Provide the [X, Y] coordinate of the cell's center where the given text is located.  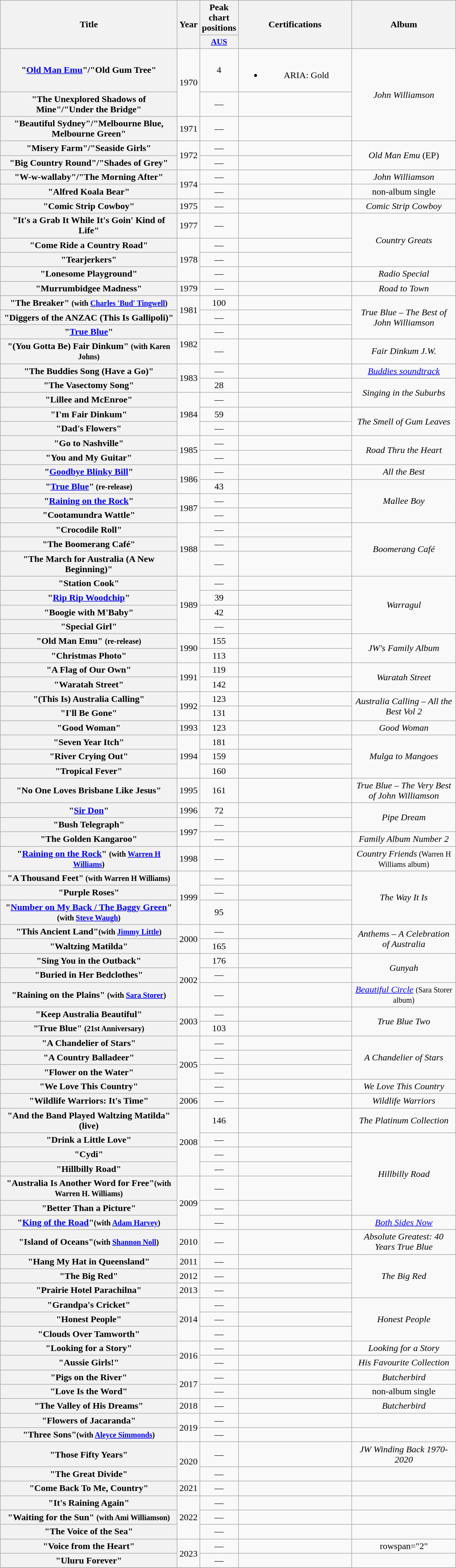
Old Man Emu (EP) [404, 156]
"The Valley of His Dreams" [89, 1406]
59 [219, 414]
"Murrumbidgee Madness" [89, 288]
AUS [219, 42]
1974 [189, 184]
146 [219, 1120]
"True Blue" [89, 332]
"Three Sons"(with Aleyce Simmonds) [89, 1435]
2002 [189, 980]
2012 [189, 1276]
Fair Dinkum J.W. [404, 351]
"It's a Grab It While It's Goin' Kind of Life" [89, 225]
His Favourite Collection [404, 1362]
Gunyah [404, 968]
"Clouds Over Tamworth" [89, 1334]
The Way It Is [404, 898]
"Sir Don" [89, 810]
"Buried in Her Bedclothes" [89, 975]
"Voice from the Heart" [89, 1546]
"Those Fifty Years" [89, 1455]
"A Country Balladeer" [89, 1057]
2013 [189, 1290]
"The Buddies Song (Have a Go)" [89, 371]
"The Great Divide" [89, 1474]
Buddies soundtrack [404, 371]
"(This Is) Australia Calling" [89, 699]
161 [219, 791]
All the Best [404, 472]
176 [219, 961]
"Good Woman" [89, 728]
"Goodbye Blinky Bill" [89, 472]
"True Blue" (21st Anniversary) [89, 1029]
Pipe Dream [404, 817]
1988 [189, 549]
"Waltzing Matilda" [89, 946]
"This Ancient Land"(with Jimmy Little) [89, 932]
"Sing You in the Outback" [89, 961]
True Blue – The Best of John Williamson [404, 317]
Family Album Number 2 [404, 839]
2014 [189, 1319]
39 [219, 598]
2008 [189, 1142]
"A Thousand Feet" (with Warren H Williams) [89, 878]
Mulga to Mangoes [404, 756]
"Old Man Emu"/"Old Gum Tree" [89, 70]
72 [219, 810]
1985 [189, 450]
1986 [189, 479]
100 [219, 303]
The Big Red [404, 1276]
Beautiful Circle (Sara Storer album) [404, 995]
"The Unexplored Shadows of Mine"/"Under the Bridge" [89, 104]
"Flowers of Jacaranda" [89, 1420]
165 [219, 946]
2016 [189, 1355]
142 [219, 684]
rowspan="2" [404, 1546]
Absolute Greatest: 40 Years True Blue [404, 1242]
"Christmas Photo" [89, 656]
1998 [189, 858]
2017 [189, 1384]
"Misery Farm"/"Seaside Girls" [89, 148]
"The Golden Kangaroo" [89, 839]
Hillbilly Road [404, 1174]
A Chandelier of Stars [404, 1057]
"Flower on the Water" [89, 1072]
1981 [189, 310]
"Special Girl" [89, 627]
"Island of Oceans"(with Shannon Noll) [89, 1242]
"Dad's Flowers" [89, 429]
42 [219, 612]
"The Boomerang Café" [89, 544]
"Station Cook" [89, 583]
113 [219, 656]
Waratah Street [404, 677]
"Tearjerkers" [89, 259]
2000 [189, 939]
"Go to Nashville" [89, 443]
"W-w-wallaby"/"The Morning After" [89, 177]
Comic Strip Cowboy [404, 206]
Both Sides Now [404, 1222]
"Raining on the Rock" (with Warren H Williams) [89, 858]
2022 [189, 1517]
Road Thru the Heart [404, 450]
2018 [189, 1406]
119 [219, 670]
"Old Man Emu" (re-release) [89, 641]
"You and My Guitar" [89, 458]
"Honest People" [89, 1319]
1979 [189, 288]
"Drink a Little Love" [89, 1140]
1970 [189, 82]
Australia Calling – All the Best Vol 2 [404, 706]
"Pigs on the River" [89, 1377]
Certifications [295, 25]
"River Crying Out" [89, 756]
JW Winding Back 1970-2020 [404, 1455]
1984 [189, 414]
1972 [189, 156]
"Uluru Forever" [89, 1560]
"No One Loves Brisbane Like Jesus" [89, 791]
Wildlife Warriors [404, 1101]
"Waiting for the Sun" (with Ami Williamson) [89, 1517]
"And the Band Played Waltzing Matilda" (live) [89, 1120]
1993 [189, 728]
2019 [189, 1428]
"Hillbilly Road" [89, 1169]
"Rip Rip Woodchip" [89, 598]
"A Flag of Our Own" [89, 670]
"Wildlife Warriors: It's Time" [89, 1101]
1990 [189, 648]
"Comic Strip Cowboy" [89, 206]
"The Big Red" [89, 1276]
43 [219, 486]
2005 [189, 1065]
1983 [189, 378]
"Prairie Hotel Parachilna" [89, 1290]
"Bush Telegraph" [89, 824]
1994 [189, 756]
Country Friends (Warren H Williams album) [404, 858]
2021 [189, 1488]
"Grandpa's Cricket" [89, 1305]
Singing in the Suburbs [404, 393]
"King of the Road"(with Adam Harvey) [89, 1222]
The Platinum Collection [404, 1120]
2020 [189, 1461]
1982 [189, 344]
181 [219, 742]
"Big Country Round"/"Shades of Grey" [89, 163]
"(You Gotta Be) Fair Dinkum" (with Karen Johns) [89, 351]
4 [219, 70]
"Waratah Street" [89, 684]
Album [404, 25]
Warragul [404, 605]
"Raining on the Plains" (with Sara Storer) [89, 995]
28 [219, 385]
Title [89, 25]
"The Vasectomy Song" [89, 385]
"The March for Australia (A New Beginning)" [89, 564]
1996 [189, 810]
The Smell of Gum Leaves [404, 421]
1992 [189, 706]
"Keep Australia Beautiful" [89, 1014]
95 [219, 912]
2003 [189, 1021]
"Love Is the Word" [89, 1392]
"Cootamundra Wattle" [89, 515]
"Diggers of the ANZAC (This Is Gallipoli)" [89, 317]
Boomerang Café [404, 549]
"Looking for a Story" [89, 1348]
"I'll Be Gone" [89, 713]
"True Blue" (re-release) [89, 486]
1997 [189, 832]
Looking for a Story [404, 1348]
"Boogie with M'Baby" [89, 612]
Road to Town [404, 288]
"We Love This Country" [89, 1086]
"Better Than a Picture" [89, 1208]
"Crocodile Roll" [89, 530]
1978 [189, 259]
Honest People [404, 1319]
"Australia Is Another Word for Free"(with Warren H. Williams) [89, 1188]
"Tropical Fever" [89, 771]
"Beautiful Sydney"/"Melbourne Blue, Melbourne Green" [89, 129]
True Blue – The Very Best of John Williamson [404, 791]
2009 [189, 1203]
"A Chandelier of Stars" [89, 1043]
True Blue Two [404, 1021]
We Love This Country [404, 1086]
"Hang My Hat in Queensland" [89, 1261]
Anthems – A Celebration of Australia [404, 939]
"Lonesome Playground" [89, 274]
ARIA: Gold [295, 70]
2010 [189, 1242]
1987 [189, 508]
Country Greats [404, 240]
"I'm Fair Dinkum" [89, 414]
"Come Back To Me, Country" [89, 1488]
"The Voice of the Sea" [89, 1532]
JW's Family Album [404, 648]
"Number on My Back / The Baggy Green"(with Steve Waugh) [89, 912]
Good Woman [404, 728]
1975 [189, 206]
"It's Raining Again" [89, 1503]
2023 [189, 1553]
"Lillee and McEnroe" [89, 400]
Mallee Boy [404, 501]
Radio Special [404, 274]
2011 [189, 1261]
1991 [189, 677]
"The Breaker" (with Charles 'Bud' Tingwell) [89, 303]
103 [219, 1029]
"Alfred Koala Bear" [89, 192]
"Come Ride a Country Road" [89, 245]
1999 [189, 898]
131 [219, 713]
Year [189, 25]
159 [219, 756]
"Raining on the Rock" [89, 501]
1989 [189, 605]
"Cydi" [89, 1154]
"Aussie Girls!" [89, 1362]
2006 [189, 1101]
1971 [189, 129]
"Seven Year Itch" [89, 742]
1995 [189, 791]
Peak chart positions [219, 18]
"Purple Roses" [89, 893]
160 [219, 771]
1977 [189, 225]
155 [219, 641]
